For the text-containing cell, return its midpoint in (x, y) coordinate format. 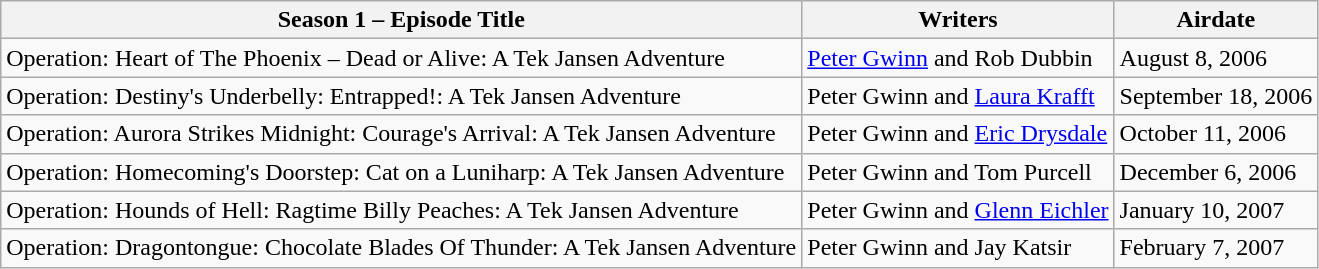
Peter Gwinn and Rob Dubbin (958, 58)
Operation: Destiny's Underbelly: Entrapped!: A Tek Jansen Adventure (402, 96)
Peter Gwinn and Glenn Eichler (958, 210)
Season 1 – Episode Title (402, 20)
Operation: Aurora Strikes Midnight: Courage's Arrival: A Tek Jansen Adventure (402, 134)
October 11, 2006 (1216, 134)
Operation: Heart of The Phoenix – Dead or Alive: A Tek Jansen Adventure (402, 58)
December 6, 2006 (1216, 172)
January 10, 2007 (1216, 210)
Writers (958, 20)
Operation: Dragontongue: Chocolate Blades Of Thunder: A Tek Jansen Adventure (402, 248)
Operation: Homecoming's Doorstep: Cat on a Luniharp: A Tek Jansen Adventure (402, 172)
Airdate (1216, 20)
August 8, 2006 (1216, 58)
September 18, 2006 (1216, 96)
February 7, 2007 (1216, 248)
Peter Gwinn and Jay Katsir (958, 248)
Peter Gwinn and Eric Drysdale (958, 134)
Operation: Hounds of Hell: Ragtime Billy Peaches: A Tek Jansen Adventure (402, 210)
Peter Gwinn and Tom Purcell (958, 172)
Peter Gwinn and Laura Krafft (958, 96)
